Provide the [X, Y] coordinate of the cell's center where the given text is located.  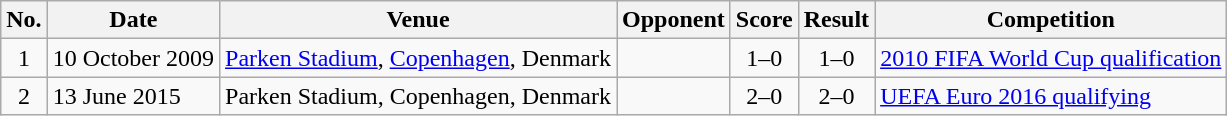
UEFA Euro 2016 qualifying [1051, 96]
2010 FIFA World Cup qualification [1051, 58]
Opponent [673, 20]
1 [24, 58]
Score [764, 20]
2 [24, 96]
Competition [1051, 20]
Result [836, 20]
Venue [418, 20]
No. [24, 20]
Date [133, 20]
13 June 2015 [133, 96]
10 October 2009 [133, 58]
